Locate the cell with the specified text and output its [x, y] center coordinate. 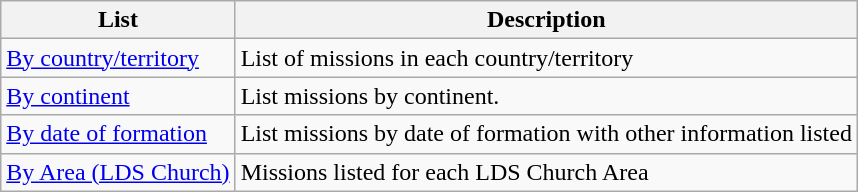
Missions listed for each LDS Church Area [546, 172]
List of missions in each country/territory [546, 58]
List [118, 20]
By Area (LDS Church) [118, 172]
List missions by continent. [546, 96]
By continent [118, 96]
By country/territory [118, 58]
List missions by date of formation with other information listed [546, 134]
By date of formation [118, 134]
Description [546, 20]
